Determine the [x, y] coordinate at the center of the cell enclosing the given text.  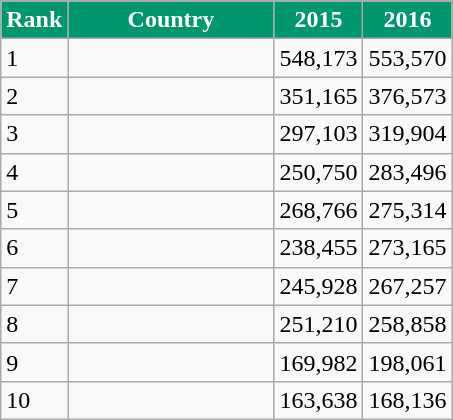
Rank [34, 20]
250,750 [318, 172]
2016 [408, 20]
198,061 [408, 362]
548,173 [318, 58]
169,982 [318, 362]
163,638 [318, 400]
4 [34, 172]
258,858 [408, 324]
553,570 [408, 58]
273,165 [408, 248]
376,573 [408, 96]
10 [34, 400]
9 [34, 362]
268,766 [318, 210]
2 [34, 96]
267,257 [408, 286]
3 [34, 134]
1 [34, 58]
7 [34, 286]
5 [34, 210]
319,904 [408, 134]
6 [34, 248]
351,165 [318, 96]
2015 [318, 20]
238,455 [318, 248]
168,136 [408, 400]
8 [34, 324]
251,210 [318, 324]
Country [171, 20]
245,928 [318, 286]
297,103 [318, 134]
283,496 [408, 172]
275,314 [408, 210]
